Search for the cell housing the specified text and yield its [X, Y] center coordinate. 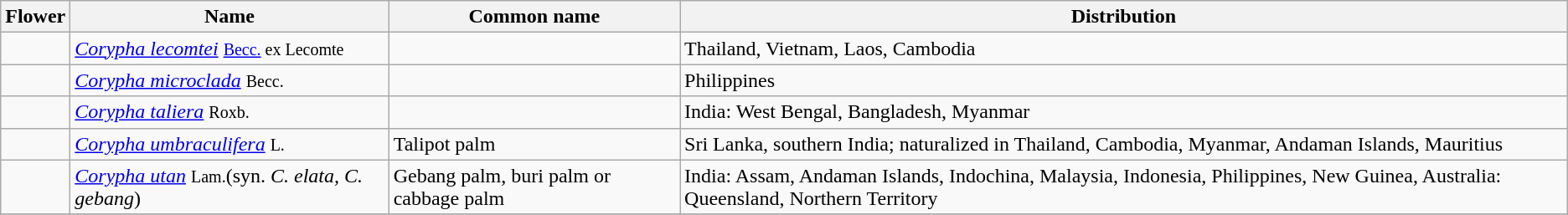
Distribution [1124, 17]
Gebang palm, buri palm or cabbage palm [534, 187]
Thailand, Vietnam, Laos, Cambodia [1124, 49]
Corypha umbraculifera L. [230, 144]
Name [230, 17]
Talipot palm [534, 144]
Corypha utan Lam.(syn. C. elata, C. gebang) [230, 187]
Corypha taliera Roxb. [230, 112]
Corypha lecomtei Becc. ex Lecomte [230, 49]
Flower [35, 17]
India: Assam, Andaman Islands, Indochina, Malaysia, Indonesia, Philippines, New Guinea, Australia: Queensland, Northern Territory [1124, 187]
India: West Bengal, Bangladesh, Myanmar [1124, 112]
Corypha microclada Becc. [230, 80]
Common name [534, 17]
Philippines [1124, 80]
Sri Lanka, southern India; naturalized in Thailand, Cambodia, Myanmar, Andaman Islands, Mauritius [1124, 144]
